For the text-containing cell, return its midpoint in (X, Y) coordinate format. 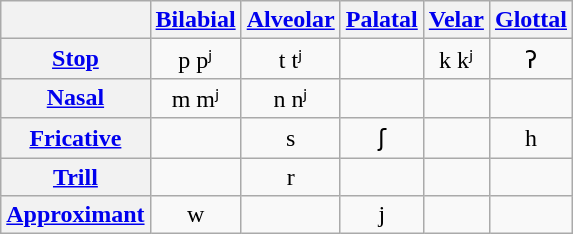
w (196, 215)
Bilabial (196, 20)
Stop (76, 59)
k kʲ (456, 59)
ʔ (530, 59)
Approximant (76, 215)
r (290, 177)
Glottal (530, 20)
n nʲ (290, 98)
Fricative (76, 138)
Palatal (382, 20)
t tʲ (290, 59)
j (382, 215)
s (290, 138)
ʃ (382, 138)
m mʲ (196, 98)
Velar (456, 20)
Alveolar (290, 20)
Trill (76, 177)
p pʲ (196, 59)
h (530, 138)
Nasal (76, 98)
